Find where the given text appears and provide that cell's center as (x, y) coordinate. 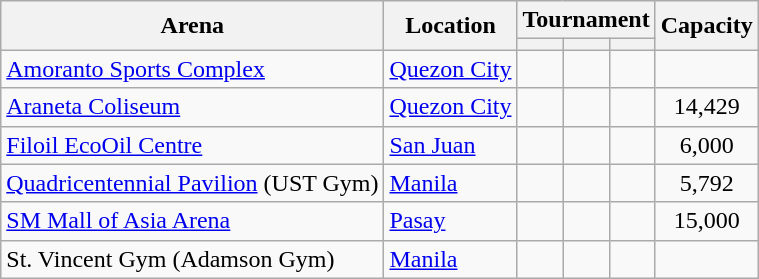
Pasay (450, 221)
15,000 (706, 221)
6,000 (706, 145)
Amoranto Sports Complex (192, 69)
Quadricentennial Pavilion (UST Gym) (192, 183)
14,429 (706, 107)
Capacity (706, 26)
Filoil EcoOil Centre (192, 145)
5,792 (706, 183)
Arena (192, 26)
Location (450, 26)
Tournament (586, 20)
Araneta Coliseum (192, 107)
San Juan (450, 145)
SM Mall of Asia Arena (192, 221)
St. Vincent Gym (Adamson Gym) (192, 259)
